Pinpoint the cell where the given text exists, returning its [X, Y] midpoint coordinate. 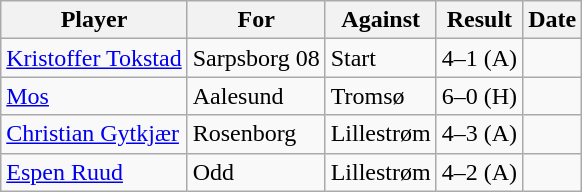
Kristoffer Tokstad [94, 58]
Start [380, 58]
4–3 (A) [479, 134]
Tromsø [380, 96]
Mos [94, 96]
Player [94, 20]
4–1 (A) [479, 58]
6–0 (H) [479, 96]
4–2 (A) [479, 172]
For [256, 20]
Sarpsborg 08 [256, 58]
Odd [256, 172]
Rosenborg [256, 134]
Result [479, 20]
Aalesund [256, 96]
Date [552, 20]
Espen Ruud [94, 172]
Christian Gytkjær [94, 134]
Against [380, 20]
